Locate the cell with the specified text and output its (X, Y) center coordinate. 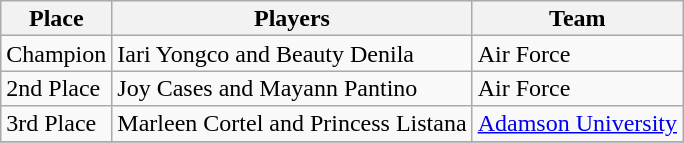
Team (577, 18)
Joy Cases and Mayann Pantino (292, 88)
3rd Place (56, 124)
Iari Yongco and Beauty Denila (292, 54)
Adamson University (577, 124)
Marleen Cortel and Princess Listana (292, 124)
2nd Place (56, 88)
Place (56, 18)
Players (292, 18)
Champion (56, 54)
